Return the (X, Y) coordinate for the center point of the cell that contains the specified text.  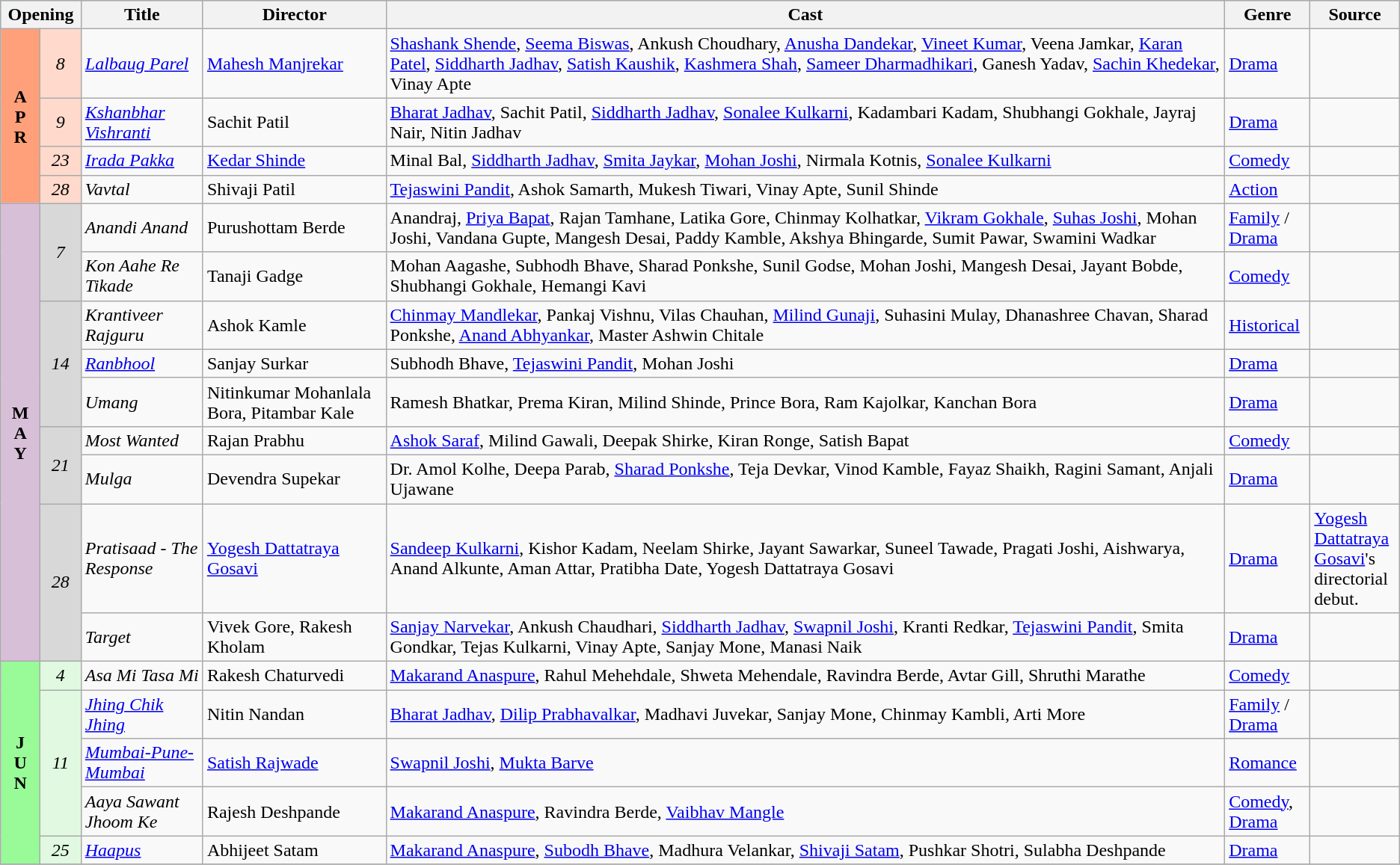
Genre (1268, 15)
Ashok Kamle (295, 324)
Sachit Patil (295, 123)
23 (60, 161)
Source (1355, 15)
Asa Mi Tasa Mi (142, 676)
Minal Bal, Siddharth Jadhav, Smita Jaykar, Mohan Joshi, Nirmala Kotnis, Sonalee Kulkarni (805, 161)
Krantiveer Rajguru (142, 324)
Mumbai-Pune-Mumbai (142, 763)
Vivek Gore, Rakesh Kholam (295, 637)
Romance (1268, 763)
Bharat Jadhav, Dilip Prabhavalkar, Madhavi Juvekar, Sanjay Mone, Chinmay Kambli, Arti More (805, 715)
25 (60, 850)
Director (295, 15)
Cast (805, 15)
JUN (21, 763)
Bharat Jadhav, Sachit Patil, Siddharth Jadhav, Sonalee Kulkarni, Kadambari Kadam, Shubhangi Gokhale, Jayraj Nair, Nitin Jadhav (805, 123)
Yogesh Dattatraya Gosavi's directorial debut. (1355, 558)
9 (60, 123)
Kedar Shinde (295, 161)
Title (142, 15)
Mahesh Manjrekar (295, 64)
Devendra Supekar (295, 478)
Comedy, Drama (1268, 812)
Shivaji Patil (295, 189)
Aaya Sawant Jhoom Ke (142, 812)
Mulga (142, 478)
Umang (142, 402)
Tanaji Gadge (295, 277)
Sanjay Surkar (295, 363)
Rakesh Chaturvedi (295, 676)
Makarand Anaspure, Subodh Bhave, Madhura Velankar, Shivaji Satam, Pushkar Shotri, Sulabha Deshpande (805, 850)
Satish Rajwade (295, 763)
14 (60, 363)
Action (1268, 189)
Lalbaug Parel (142, 64)
Anandi Anand (142, 227)
Pratisaad - The Response (142, 558)
Irada Pakka (142, 161)
Dr. Amol Kolhe, Deepa Parab, Sharad Ponkshe, Teja Devkar, Vinod Kamble, Fayaz Shaikh, Ragini Samant, Anjali Ujawane (805, 478)
Ranbhool (142, 363)
Nitinkumar Mohanlala Bora, Pitambar Kale (295, 402)
Makarand Anaspure, Ravindra Berde, Vaibhav Mangle (805, 812)
Subhodh Bhave, Tejaswini Pandit, Mohan Joshi (805, 363)
Kshanbhar Vishranti (142, 123)
Swapnil Joshi, Mukta Barve (805, 763)
Yogesh Dattatraya Gosavi (295, 558)
Kon Aahe Re Tikade (142, 277)
MAY (21, 432)
Rajesh Deshpande (295, 812)
Haapus (142, 850)
7 (60, 252)
21 (60, 465)
Jhing Chik Jhing (142, 715)
Abhijeet Satam (295, 850)
Nitin Nandan (295, 715)
Most Wanted (142, 440)
8 (60, 64)
Tejaswini Pandit, Ashok Samarth, Mukesh Tiwari, Vinay Apte, Sunil Shinde (805, 189)
Vavtal (142, 189)
Historical (1268, 324)
4 (60, 676)
Opening (41, 15)
Mohan Aagashe, Subhodh Bhave, Sharad Ponkshe, Sunil Godse, Mohan Joshi, Mangesh Desai, Jayant Bobde, Shubhangi Gokhale, Hemangi Kavi (805, 277)
Ramesh Bhatkar, Prema Kiran, Milind Shinde, Prince Bora, Ram Kajolkar, Kanchan Bora (805, 402)
Makarand Anaspure, Rahul Mehehdale, Shweta Mehendale, Ravindra Berde, Avtar Gill, Shruthi Marathe (805, 676)
Ashok Saraf, Milind Gawali, Deepak Shirke, Kiran Ronge, Satish Bapat (805, 440)
Target (142, 637)
APR (21, 117)
Rajan Prabhu (295, 440)
11 (60, 763)
Purushottam Berde (295, 227)
